Locate the cell with the specified text and output its (x, y) center coordinate. 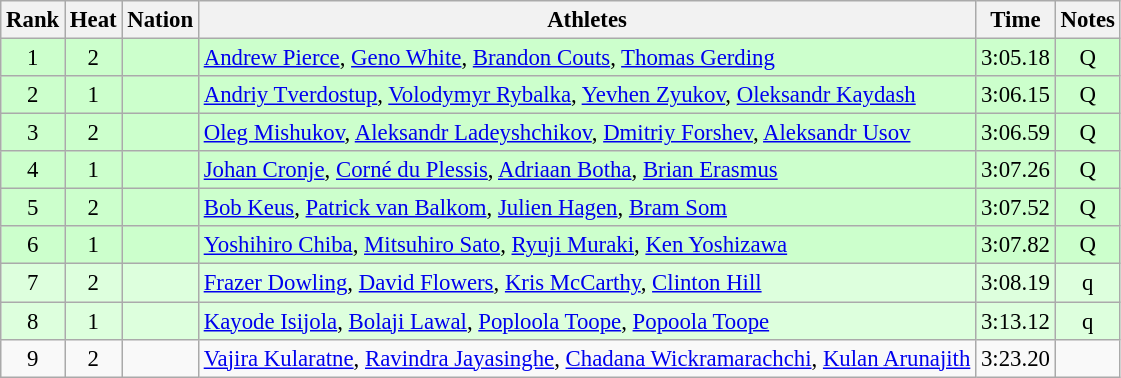
Bob Keus, Patrick van Balkom, Julien Hagen, Bram Som (586, 208)
3:05.18 (1016, 58)
Frazer Dowling, David Flowers, Kris McCarthy, Clinton Hill (586, 283)
3:07.82 (1016, 245)
Heat (94, 20)
3 (33, 133)
3:13.12 (1016, 321)
Rank (33, 20)
3:08.19 (1016, 283)
Kayode Isijola, Bolaji Lawal, Poploola Toope, Popoola Toope (586, 321)
5 (33, 208)
Nation (160, 20)
9 (33, 358)
Time (1016, 20)
8 (33, 321)
7 (33, 283)
Andriy Tverdostup, Volodymyr Rybalka, Yevhen Zyukov, Oleksandr Kaydash (586, 95)
Athletes (586, 20)
3:07.26 (1016, 170)
3:06.59 (1016, 133)
Yoshihiro Chiba, Mitsuhiro Sato, Ryuji Muraki, Ken Yoshizawa (586, 245)
3:07.52 (1016, 208)
Vajira Kularatne, Ravindra Jayasinghe, Chadana Wickramarachchi, Kulan Arunajith (586, 358)
4 (33, 170)
3:06.15 (1016, 95)
Andrew Pierce, Geno White, Brandon Couts, Thomas Gerding (586, 58)
6 (33, 245)
Oleg Mishukov, Aleksandr Ladeyshchikov, Dmitriy Forshev, Aleksandr Usov (586, 133)
3:23.20 (1016, 358)
Johan Cronje, Corné du Plessis, Adriaan Botha, Brian Erasmus (586, 170)
Notes (1088, 20)
